Determine the (x, y) coordinate at the center of the cell enclosing the given text.  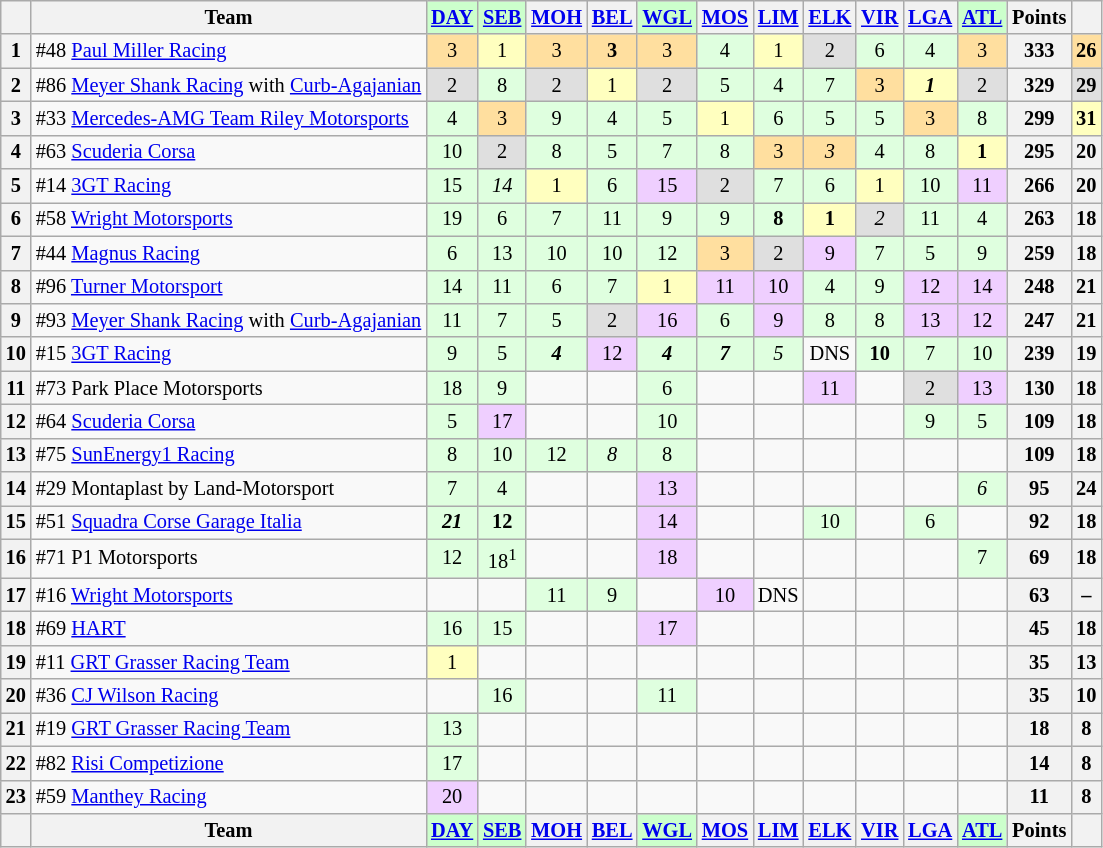
95 (1039, 489)
#93 Meyer Shank Racing with Curb-Agajanian (228, 320)
#14 3GT Racing (228, 186)
#15 3GT Racing (228, 354)
#82 Risi Competizione (228, 763)
#64 Scuderia Corsa (228, 421)
247 (1039, 320)
#48 Paul Miller Racing (228, 51)
#63 Scuderia Corsa (228, 152)
130 (1039, 388)
295 (1039, 152)
#59 Manthey Racing (228, 797)
#33 Mercedes-AMG Team Riley Motorsports (228, 118)
#96 Turner Motorsport (228, 287)
#69 HART (228, 628)
248 (1039, 287)
#16 Wright Motorsports (228, 595)
#19 GRT Grasser Racing Team (228, 729)
#73 Park Place Motorsports (228, 388)
– (1086, 595)
#75 SunEnergy1 Racing (228, 455)
63 (1039, 595)
299 (1039, 118)
#86 Meyer Shank Racing with Curb-Agajanian (228, 85)
333 (1039, 51)
23 (16, 797)
263 (1039, 219)
#44 Magnus Racing (228, 253)
31 (1086, 118)
181 (502, 558)
#36 CJ Wilson Racing (228, 696)
69 (1039, 558)
329 (1039, 85)
266 (1039, 186)
#29 Montaplast by Land-Motorsport (228, 489)
259 (1039, 253)
239 (1039, 354)
92 (1039, 522)
22 (16, 763)
#11 GRT Grasser Racing Team (228, 662)
#71 P1 Motorsports (228, 558)
45 (1039, 628)
26 (1086, 51)
#58 Wright Motorsports (228, 219)
29 (1086, 85)
24 (1086, 489)
#51 Squadra Corse Garage Italia (228, 522)
